Return the (x, y) coordinate for the center point of the cell that contains the specified text.  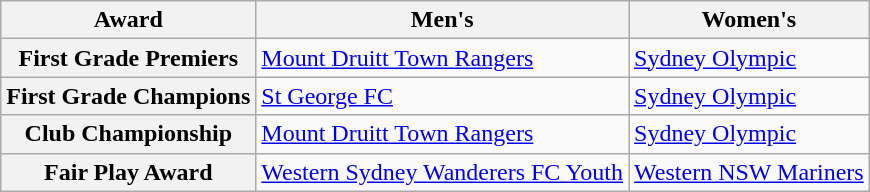
First Grade Champions (128, 96)
Men's (442, 20)
Western Sydney Wanderers FC Youth (442, 172)
Club Championship (128, 134)
St George FC (442, 96)
Western NSW Mariners (750, 172)
Fair Play Award (128, 172)
Women's (750, 20)
First Grade Premiers (128, 58)
Award (128, 20)
